Pinpoint the cell where the given text exists, returning its [x, y] midpoint coordinate. 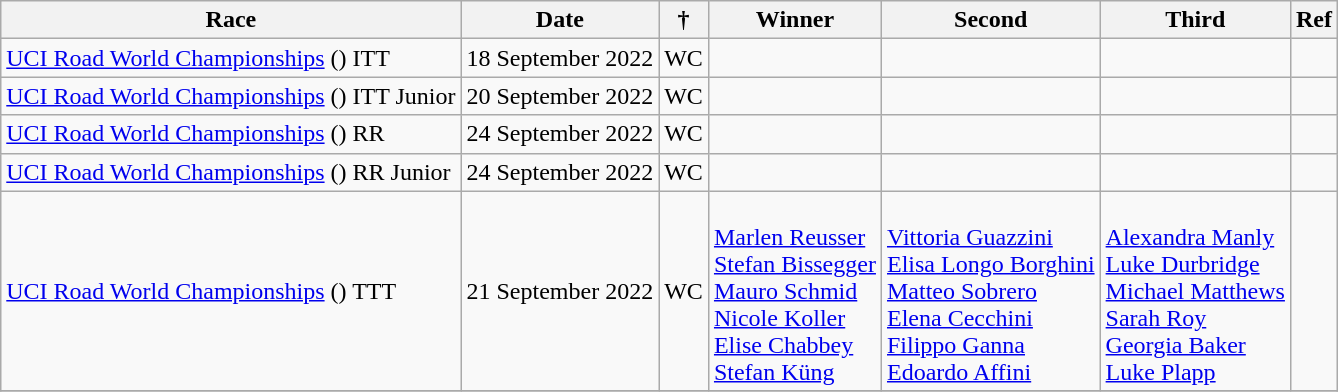
Date [560, 20]
Ref [1314, 20]
Race [231, 20]
18 September 2022 [560, 58]
UCI Road World Championships () RR [231, 134]
UCI Road World Championships () ITT Junior [231, 96]
20 September 2022 [560, 96]
Second [990, 20]
UCI Road World Championships () TTT [231, 291]
Third [1195, 20]
† [684, 20]
Winner [794, 20]
UCI Road World Championships () RR Junior [231, 172]
Alexandra ManlyLuke DurbridgeMichael MatthewsSarah RoyGeorgia BakerLuke Plapp [1195, 291]
Vittoria GuazziniElisa Longo BorghiniMatteo SobreroElena CecchiniFilippo GannaEdoardo Affini [990, 291]
Marlen ReusserStefan BisseggerMauro SchmidNicole KollerElise ChabbeyStefan Küng [794, 291]
UCI Road World Championships () ITT [231, 58]
21 September 2022 [560, 291]
